Detect which cell encompasses the target text, then output its (X, Y) center coordinate. 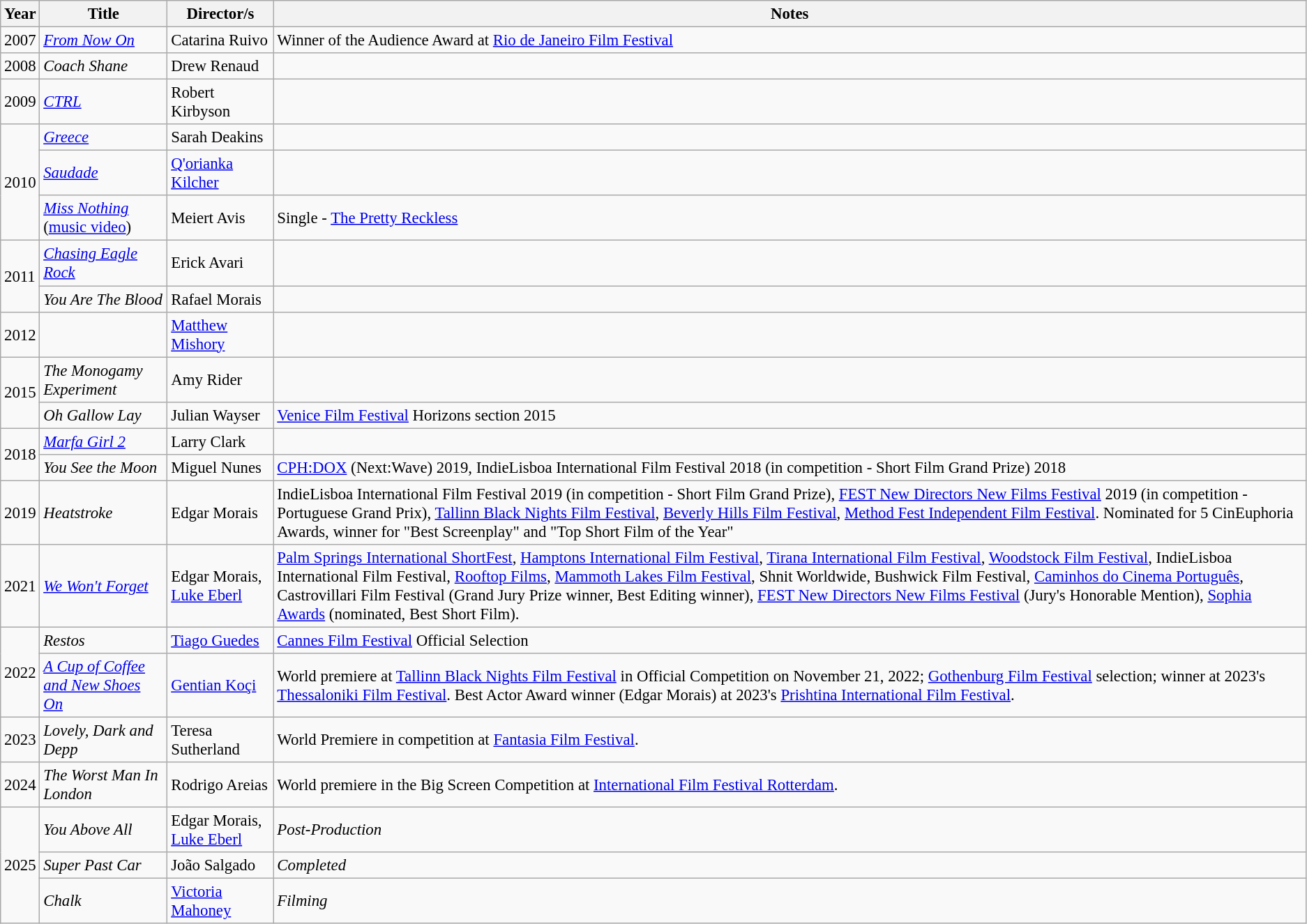
Chalk (103, 901)
Marfa Girl 2 (103, 441)
CPH:DOX (Next:Wave) 2019, IndieLisboa International Film Festival 2018 (in competition - Short Film Grand Prize) 2018 (790, 468)
2010 (20, 183)
Meiert Avis (220, 218)
Tiago Guedes (220, 640)
Venice Film Festival Horizons section 2015 (790, 415)
World premiere in the Big Screen Competition at International Film Festival Rotterdam. (790, 785)
You Above All (103, 830)
Erick Avari (220, 264)
Drew Renaud (220, 66)
Lovely, Dark and Depp (103, 741)
2021 (20, 586)
Oh Gallow Lay (103, 415)
A Cup of Coffee and New Shoes On (103, 686)
We Won't Forget (103, 586)
From Now On (103, 40)
Teresa Sutherland (220, 741)
Super Past Car (103, 865)
Notes (790, 14)
Year (20, 14)
Saudade (103, 173)
João Salgado (220, 865)
Rodrigo Areias (220, 785)
Cannes Film Festival Official Selection (790, 640)
Rafael Morais (220, 299)
2018 (20, 455)
Robert Kirbyson (220, 102)
Miguel Nunes (220, 468)
2025 (20, 866)
Greece (103, 137)
Heatstroke (103, 513)
Julian Wayser (220, 415)
Matthew Mishory (220, 335)
Title (103, 14)
Coach Shane (103, 66)
2008 (20, 66)
Post-Production (790, 830)
Completed (790, 865)
You See the Moon (103, 468)
Winner of the Audience Award at Rio de Janeiro Film Festival (790, 40)
Catarina Ruivo (220, 40)
Edgar Morais (220, 513)
World Premiere in competition at Fantasia Film Festival. (790, 741)
2012 (20, 335)
Filming (790, 901)
2009 (20, 102)
Victoria Mahoney (220, 901)
2023 (20, 741)
Q'orianka Kilcher (220, 173)
2019 (20, 513)
2015 (20, 393)
Chasing Eagle Rock (103, 264)
You Are The Blood (103, 299)
The Worst Man In London (103, 785)
2007 (20, 40)
2011 (20, 276)
Gentian Koçi (220, 686)
Larry Clark (220, 441)
Amy Rider (220, 379)
Director/s (220, 14)
2024 (20, 785)
CTRL (103, 102)
Restos (103, 640)
The Monogamy Experiment (103, 379)
Single - The Pretty Reckless (790, 218)
Miss Nothing (music video) (103, 218)
2022 (20, 672)
Sarah Deakins (220, 137)
